Output the (X, Y) coordinate of the center of the cell containing the given text.  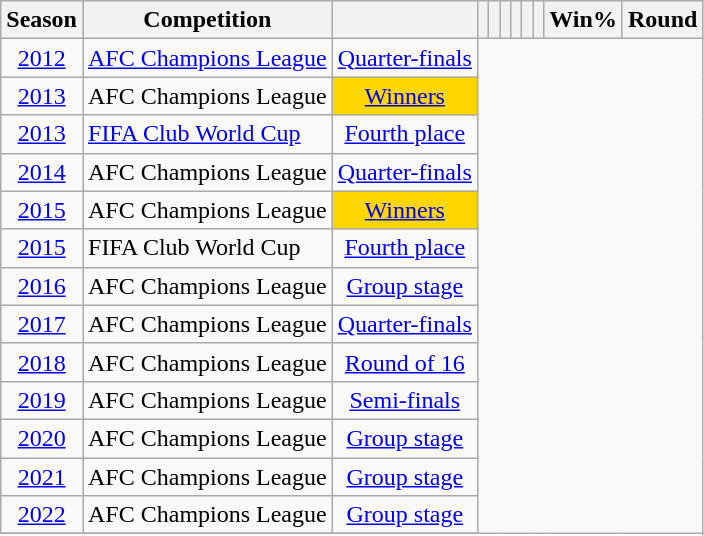
2021 (42, 477)
Win% (584, 20)
Round of 16 (404, 362)
Round (662, 20)
2017 (42, 324)
2020 (42, 438)
2018 (42, 362)
2022 (42, 515)
Season (42, 20)
Semi-finals (404, 400)
2014 (42, 172)
2016 (42, 286)
2012 (42, 58)
Competition (207, 20)
2019 (42, 400)
